Identify which cell holds the provided text, then report its [x, y] central coordinate. 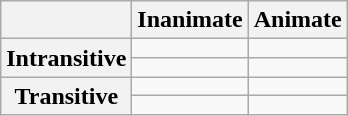
Transitive [66, 96]
Animate [298, 20]
Inanimate [190, 20]
Intransitive [66, 58]
